Detect which cell encompasses the target text, then output its [X, Y] center coordinate. 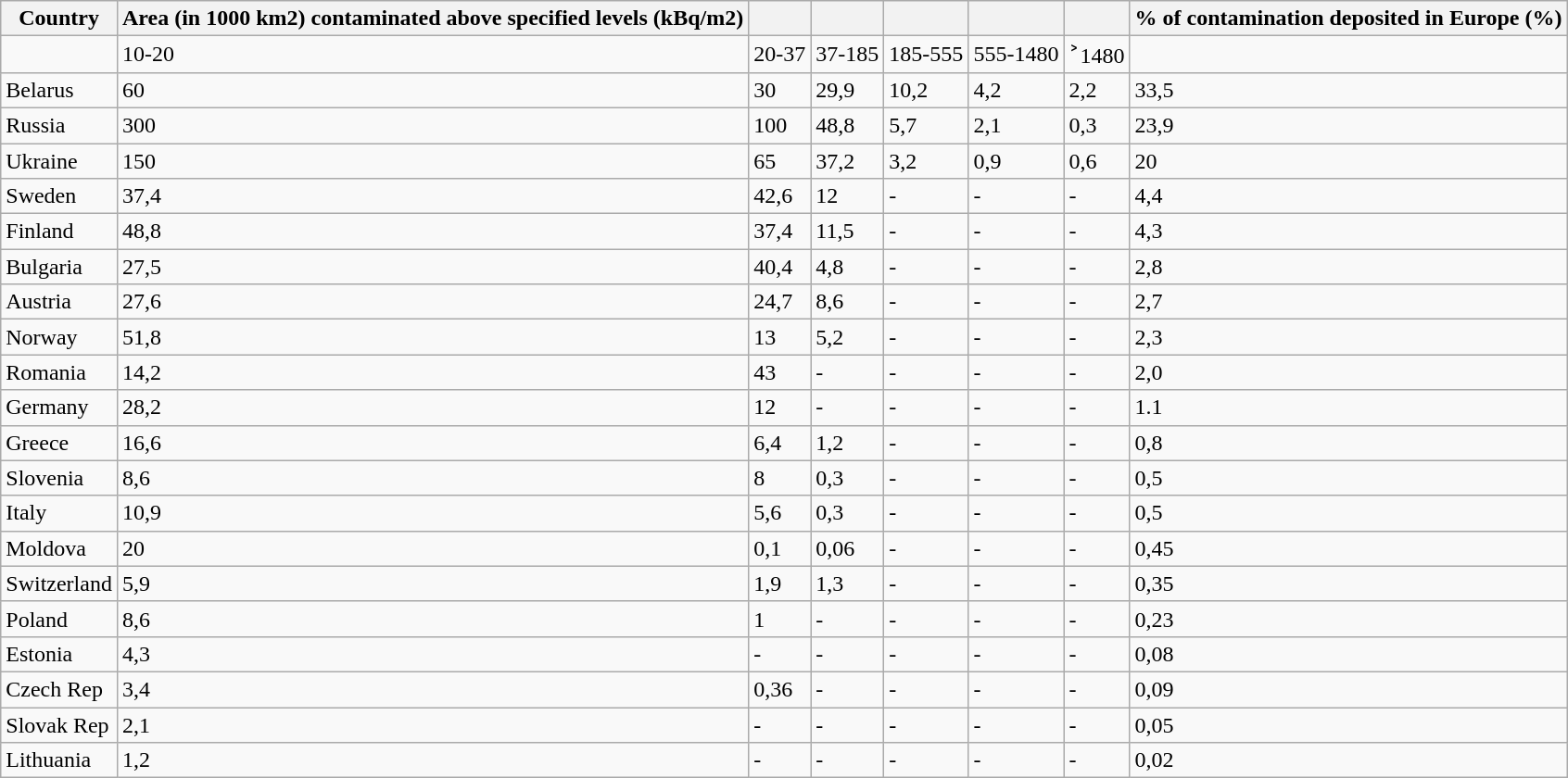
37-185 [847, 55]
Sweden [59, 196]
Belarus [59, 90]
10,9 [432, 513]
0,06 [847, 548]
0,05 [1348, 725]
8 [780, 478]
14,2 [432, 372]
0,35 [1348, 583]
4,4 [1348, 196]
33,5 [1348, 90]
40,4 [780, 267]
2,0 [1348, 372]
˃1480 [1097, 55]
0,36 [780, 689]
27,5 [432, 267]
1,3 [847, 583]
Ukraine [59, 160]
Bulgaria [59, 267]
0,6 [1097, 160]
2,7 [1348, 302]
2,2 [1097, 90]
1 [780, 619]
Switzerland [59, 583]
Czech Rep [59, 689]
10-20 [432, 55]
% of contamination deposited in Europe (%) [1348, 19]
300 [432, 125]
1,9 [780, 583]
5,7 [927, 125]
0,1 [780, 548]
Moldova [59, 548]
23,9 [1348, 125]
0,8 [1348, 443]
Poland [59, 619]
0,45 [1348, 548]
65 [780, 160]
42,6 [780, 196]
0,02 [1348, 760]
185-555 [927, 55]
Slovenia [59, 478]
0,9 [1016, 160]
6,4 [780, 443]
555-1480 [1016, 55]
5,9 [432, 583]
Romania [59, 372]
10,2 [927, 90]
37,2 [847, 160]
16,6 [432, 443]
28,2 [432, 408]
Russia [59, 125]
Finland [59, 232]
Slovak Rep [59, 725]
13 [780, 337]
2,8 [1348, 267]
43 [780, 372]
5,2 [847, 337]
Italy [59, 513]
51,8 [432, 337]
Estonia [59, 654]
4,2 [1016, 90]
Austria [59, 302]
Lithuania [59, 760]
Greece [59, 443]
100 [780, 125]
Country [59, 19]
0,09 [1348, 689]
0,23 [1348, 619]
150 [432, 160]
3,4 [432, 689]
60 [432, 90]
Germany [59, 408]
20-37 [780, 55]
Area (in 1000 km2) contaminated above specified levels (kBq/m2) [432, 19]
24,7 [780, 302]
11,5 [847, 232]
5,6 [780, 513]
Norway [59, 337]
2,3 [1348, 337]
30 [780, 90]
29,9 [847, 90]
1.1 [1348, 408]
4,8 [847, 267]
3,2 [927, 160]
27,6 [432, 302]
0,08 [1348, 654]
